Return (X, Y) of the center of cell containing provided text 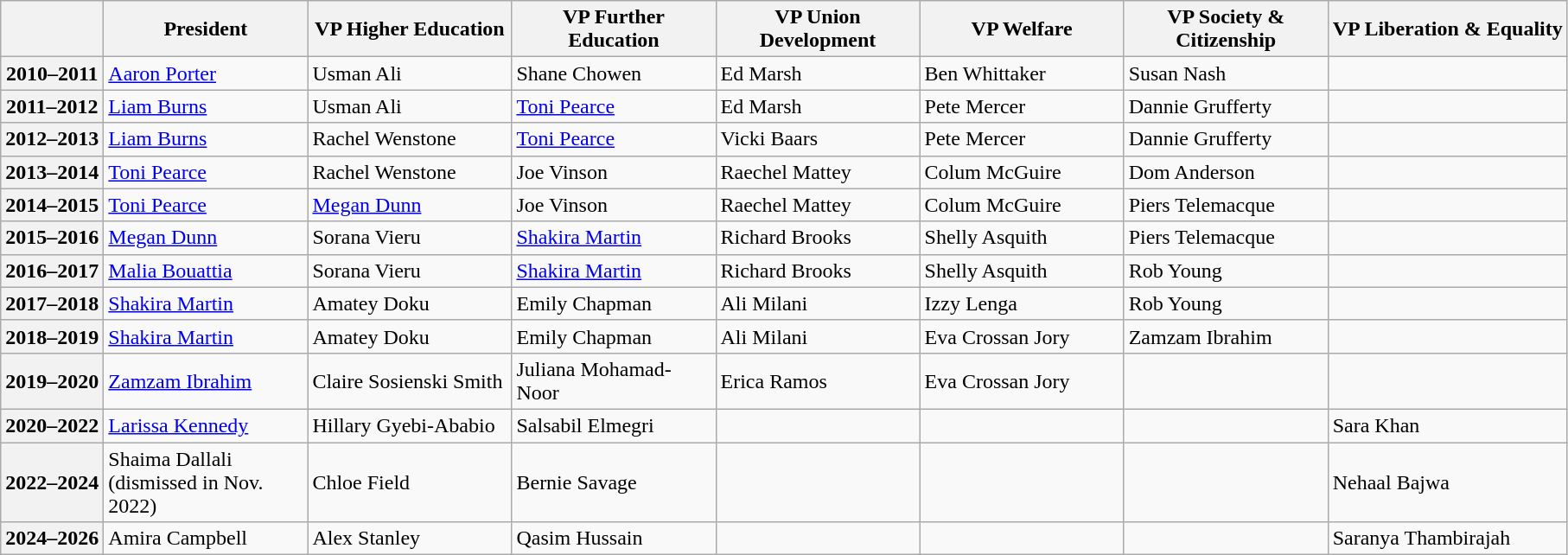
2018–2019 (52, 336)
Chloe Field (410, 482)
President (206, 29)
Claire Sosienski Smith (410, 380)
Izzy Lenga (1022, 303)
VP Society & Citizenship (1226, 29)
Larissa Kennedy (206, 425)
Ben Whittaker (1022, 73)
VP Further Education (614, 29)
Aaron Porter (206, 73)
2017–2018 (52, 303)
Alex Stanley (410, 539)
Juliana Mohamad-Noor (614, 380)
2022–2024 (52, 482)
Sara Khan (1447, 425)
Saranya Thambirajah (1447, 539)
Amira Campbell (206, 539)
VP Welfare (1022, 29)
2014–2015 (52, 205)
2012–2013 (52, 139)
Dom Anderson (1226, 172)
Hillary Gyebi-Ababio (410, 425)
Erica Ramos (818, 380)
Shane Chowen (614, 73)
Qasim Hussain (614, 539)
2015–2016 (52, 238)
Shaima Dallali (dismissed in Nov. 2022) (206, 482)
VP Liberation & Equality (1447, 29)
Malia Bouattia (206, 271)
2024–2026 (52, 539)
2019–2020 (52, 380)
2020–2022 (52, 425)
2013–2014 (52, 172)
Susan Nash (1226, 73)
2016–2017 (52, 271)
VP Higher Education (410, 29)
VP Union Development (818, 29)
Bernie Savage (614, 482)
2011–2012 (52, 106)
2010–2011 (52, 73)
Salsabil Elmegri (614, 425)
Vicki Baars (818, 139)
Nehaal Bajwa (1447, 482)
